Capture the cell that displays the provided text and extract its (X, Y) central coordinate. 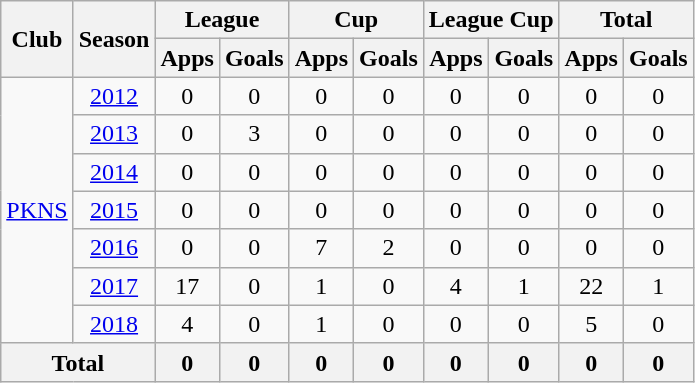
17 (187, 286)
League (222, 20)
2015 (114, 210)
2017 (114, 286)
7 (321, 248)
PKNS (37, 210)
2018 (114, 324)
2013 (114, 134)
Cup (356, 20)
Club (37, 39)
2 (389, 248)
League Cup (491, 20)
5 (591, 324)
22 (591, 286)
2014 (114, 172)
3 (254, 134)
Season (114, 39)
2016 (114, 248)
2012 (114, 96)
